For the text-containing cell, return its midpoint in (X, Y) coordinate format. 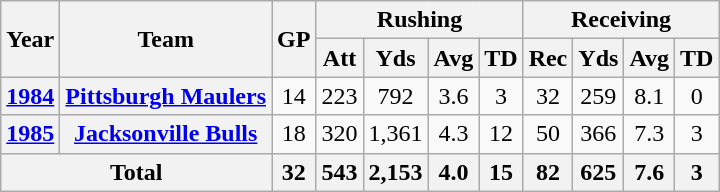
Receiving (621, 20)
1984 (30, 96)
366 (598, 134)
0 (697, 96)
625 (598, 172)
Team (166, 39)
4.3 (454, 134)
18 (294, 134)
Rec (548, 58)
15 (501, 172)
50 (548, 134)
3.6 (454, 96)
4.0 (454, 172)
1985 (30, 134)
82 (548, 172)
GP (294, 39)
Rushing (420, 20)
320 (340, 134)
259 (598, 96)
223 (340, 96)
1,361 (396, 134)
Att (340, 58)
7.3 (650, 134)
12 (501, 134)
792 (396, 96)
2,153 (396, 172)
14 (294, 96)
8.1 (650, 96)
Total (136, 172)
Pittsburgh Maulers (166, 96)
7.6 (650, 172)
Year (30, 39)
543 (340, 172)
Jacksonville Bulls (166, 134)
